Capture the cell that displays the provided text and extract its (X, Y) central coordinate. 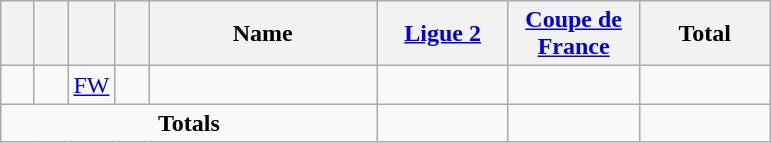
Coupe de France (574, 34)
Ligue 2 (442, 34)
Name (262, 34)
FW (92, 85)
Totals (189, 123)
Total (704, 34)
